Locate the cell with the specified text and output its (x, y) center coordinate. 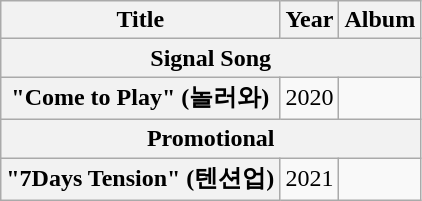
"7Days Tension" (텐션업) (140, 180)
2021 (310, 180)
Album (380, 20)
"Come to Play" (놀러와) (140, 98)
Promotional (211, 138)
Title (140, 20)
Signal Song (211, 58)
Year (310, 20)
2020 (310, 98)
